Detect which cell encompasses the target text, then output its [X, Y] center coordinate. 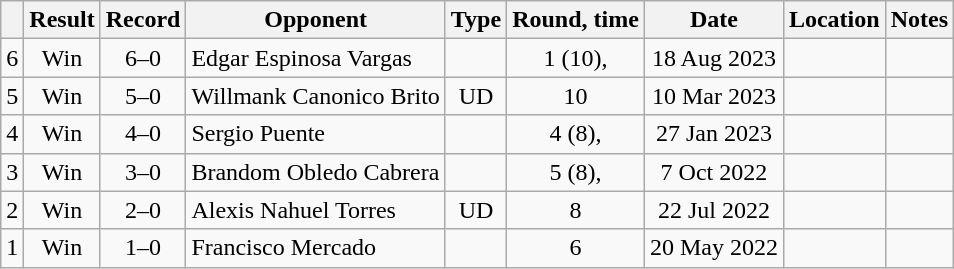
6–0 [143, 58]
7 Oct 2022 [714, 172]
1 [12, 248]
5 (8), [576, 172]
Brandom Obledo Cabrera [316, 172]
Round, time [576, 20]
Date [714, 20]
5 [12, 96]
3–0 [143, 172]
20 May 2022 [714, 248]
Location [834, 20]
Result [62, 20]
1–0 [143, 248]
Francisco Mercado [316, 248]
2–0 [143, 210]
10 Mar 2023 [714, 96]
Willmank Canonico Brito [316, 96]
8 [576, 210]
Edgar Espinosa Vargas [316, 58]
2 [12, 210]
22 Jul 2022 [714, 210]
Notes [919, 20]
1 (10), [576, 58]
18 Aug 2023 [714, 58]
Record [143, 20]
4–0 [143, 134]
4 (8), [576, 134]
Alexis Nahuel Torres [316, 210]
Sergio Puente [316, 134]
4 [12, 134]
Opponent [316, 20]
3 [12, 172]
10 [576, 96]
5–0 [143, 96]
27 Jan 2023 [714, 134]
Type [476, 20]
